Pinpoint the cell where the given text exists, returning its (X, Y) midpoint coordinate. 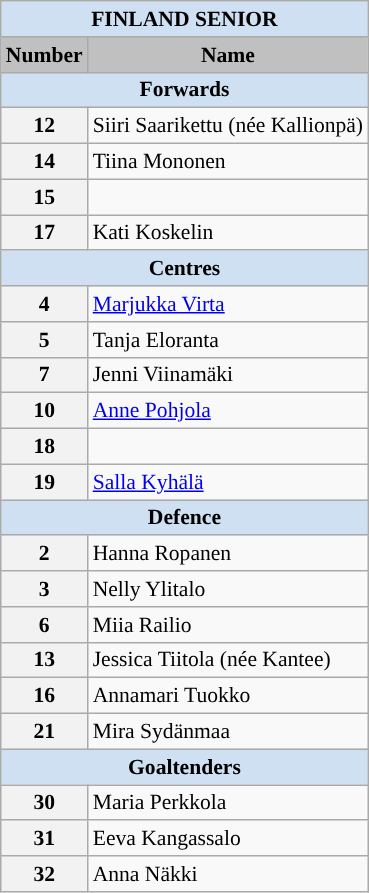
30 (44, 803)
Kati Koskelin (228, 233)
Centres (184, 269)
Annamari Tuokko (228, 696)
Forwards (184, 90)
Siiri Saarikettu (née Kallionpä) (228, 126)
Anne Pohjola (228, 411)
Jenni Viinamäki (228, 375)
32 (44, 874)
Miia Railio (228, 625)
31 (44, 839)
Nelly Ylitalo (228, 589)
6 (44, 625)
Name (228, 55)
10 (44, 411)
Goaltenders (184, 767)
Tanja Eloranta (228, 340)
Tiina Mononen (228, 162)
Salla Kyhälä (228, 482)
7 (44, 375)
Marjukka Virta (228, 304)
21 (44, 732)
19 (44, 482)
12 (44, 126)
5 (44, 340)
16 (44, 696)
4 (44, 304)
Mira Sydänmaa (228, 732)
13 (44, 660)
3 (44, 589)
18 (44, 447)
Number (44, 55)
Anna Näkki (228, 874)
Maria Perkkola (228, 803)
Hanna Ropanen (228, 554)
Jessica Tiitola (née Kantee) (228, 660)
17 (44, 233)
2 (44, 554)
14 (44, 162)
Eeva Kangassalo (228, 839)
FINLAND SENIOR (184, 19)
Defence (184, 518)
15 (44, 197)
